Determine the (x, y) coordinate at the center of the cell enclosing the given text.  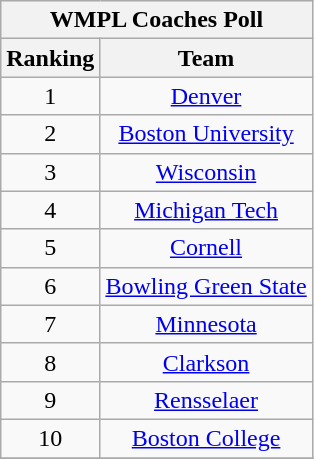
2 (50, 134)
3 (50, 172)
Rensselaer (206, 400)
4 (50, 210)
1 (50, 96)
Boston University (206, 134)
6 (50, 286)
Denver (206, 96)
Team (206, 58)
Clarkson (206, 362)
9 (50, 400)
WMPL Coaches Poll (156, 20)
Cornell (206, 248)
Minnesota (206, 324)
Bowling Green State (206, 286)
7 (50, 324)
5 (50, 248)
10 (50, 438)
Ranking (50, 58)
Boston College (206, 438)
Wisconsin (206, 172)
8 (50, 362)
Michigan Tech (206, 210)
